Return [X, Y] of the center of cell containing provided text 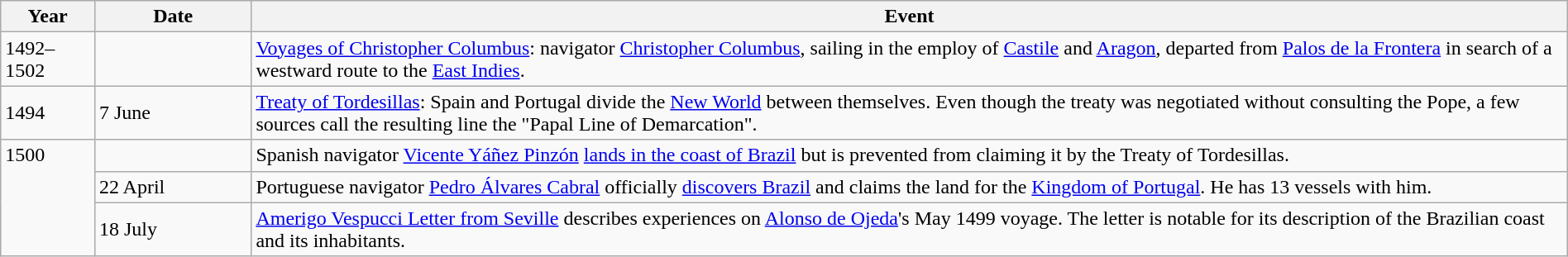
1492–1502 [48, 59]
22 April [172, 187]
Date [172, 17]
1494 [48, 112]
1500 [48, 198]
Spanish navigator Vicente Yáñez Pinzón lands in the coast of Brazil but is prevented from claiming it by the Treaty of Tordesillas. [910, 155]
Portuguese navigator Pedro Álvares Cabral officially discovers Brazil and claims the land for the Kingdom of Portugal. He has 13 vessels with him. [910, 187]
18 July [172, 230]
7 June [172, 112]
Year [48, 17]
Event [910, 17]
